Search for the cell housing the specified text and yield its [X, Y] center coordinate. 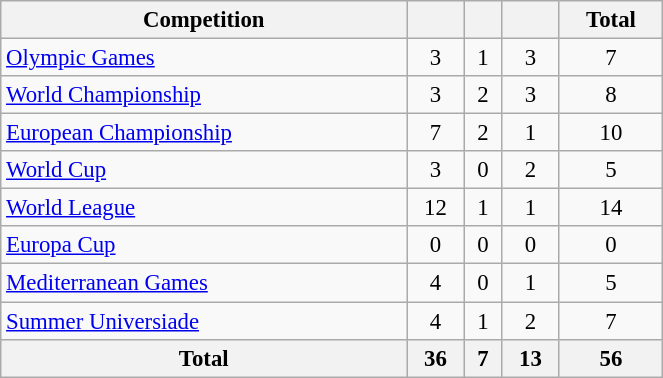
Olympic Games [204, 58]
13 [530, 358]
World Cup [204, 170]
56 [611, 358]
12 [436, 208]
Competition [204, 20]
10 [611, 133]
World Championship [204, 95]
14 [611, 208]
World League [204, 208]
European Championship [204, 133]
8 [611, 95]
36 [436, 358]
Europa Cup [204, 245]
Mediterranean Games [204, 283]
Summer Universiade [204, 321]
